Return the [x, y] coordinate for the center point of the cell that contains the specified text.  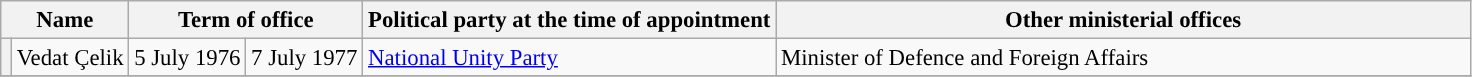
Term of office [246, 20]
Political party at the time of appointment [570, 20]
Other ministerial offices [1124, 20]
Vedat Çelik [70, 58]
National Unity Party [570, 58]
7 July 1977 [304, 58]
Minister of Defence and Foreign Affairs [1124, 58]
Name [65, 20]
5 July 1976 [188, 58]
